Detect which cell encompasses the target text, then output its [x, y] center coordinate. 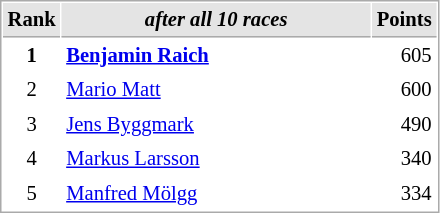
490 [404, 124]
Jens Byggmark [216, 124]
605 [404, 56]
4 [32, 158]
600 [404, 90]
Mario Matt [216, 90]
1 [32, 56]
2 [32, 90]
after all 10 races [216, 20]
5 [32, 194]
Rank [32, 20]
3 [32, 124]
Points [404, 20]
340 [404, 158]
Markus Larsson [216, 158]
Benjamin Raich [216, 56]
334 [404, 194]
Manfred Mölgg [216, 194]
